Determine the (x, y) coordinate at the center of the cell enclosing the given text.  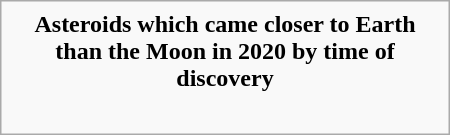
Asteroids which came closer to Earth than the Moon in 2020 by time of discovery (224, 51)
